Output the (X, Y) coordinate of the center of the cell containing the given text.  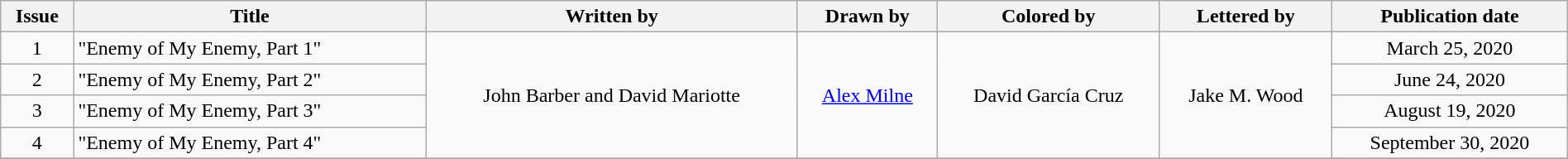
Jake M. Wood (1245, 95)
September 30, 2020 (1451, 142)
Alex Milne (867, 95)
"Enemy of My Enemy, Part 3" (250, 111)
August 19, 2020 (1451, 111)
Title (250, 17)
Lettered by (1245, 17)
John Barber and David Mariotte (612, 95)
"Enemy of My Enemy, Part 1" (250, 48)
"Enemy of My Enemy, Part 2" (250, 79)
David García Cruz (1049, 95)
Publication date (1451, 17)
Drawn by (867, 17)
March 25, 2020 (1451, 48)
4 (37, 142)
June 24, 2020 (1451, 79)
3 (37, 111)
Colored by (1049, 17)
Written by (612, 17)
1 (37, 48)
2 (37, 79)
Issue (37, 17)
"Enemy of My Enemy, Part 4" (250, 142)
